Search for the cell housing the specified text and yield its (X, Y) center coordinate. 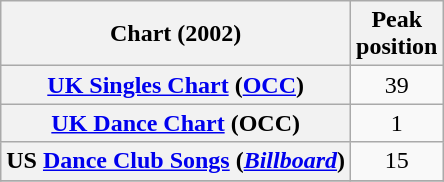
15 (397, 161)
Peakposition (397, 34)
39 (397, 85)
1 (397, 123)
Chart (2002) (176, 34)
US Dance Club Songs (Billboard) (176, 161)
UK Dance Chart (OCC) (176, 123)
UK Singles Chart (OCC) (176, 85)
